Output the (x, y) coordinate of the center of the cell containing the given text.  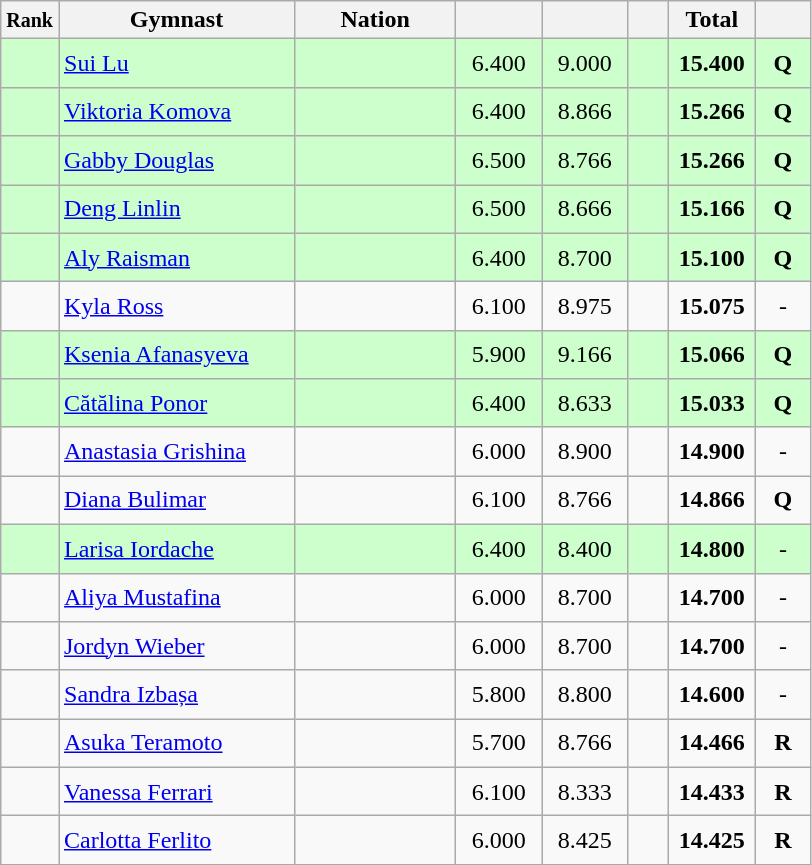
Ksenia Afanasyeva (176, 354)
9.166 (585, 354)
Kyla Ross (176, 306)
14.866 (712, 500)
8.975 (585, 306)
Gymnast (176, 20)
Deng Linlin (176, 208)
Nation (376, 20)
15.400 (712, 64)
Aly Raisman (176, 258)
9.000 (585, 64)
Aliya Mustafina (176, 598)
8.666 (585, 208)
8.400 (585, 548)
15.075 (712, 306)
8.800 (585, 694)
Diana Bulimar (176, 500)
5.700 (499, 744)
8.333 (585, 792)
Rank (30, 20)
Total (712, 20)
Cătălina Ponor (176, 404)
8.425 (585, 840)
Asuka Teramoto (176, 744)
5.900 (499, 354)
14.600 (712, 694)
8.900 (585, 452)
Sui Lu (176, 64)
8.633 (585, 404)
8.866 (585, 112)
14.433 (712, 792)
14.800 (712, 548)
Sandra Izbașa (176, 694)
Anastasia Grishina (176, 452)
15.033 (712, 404)
Jordyn Wieber (176, 646)
14.900 (712, 452)
15.166 (712, 208)
15.100 (712, 258)
Larisa Iordache (176, 548)
Vanessa Ferrari (176, 792)
15.066 (712, 354)
14.466 (712, 744)
14.425 (712, 840)
5.800 (499, 694)
Carlotta Ferlito (176, 840)
Viktoria Komova (176, 112)
Gabby Douglas (176, 160)
